Determine the (x, y) coordinate at the center of the cell enclosing the given text.  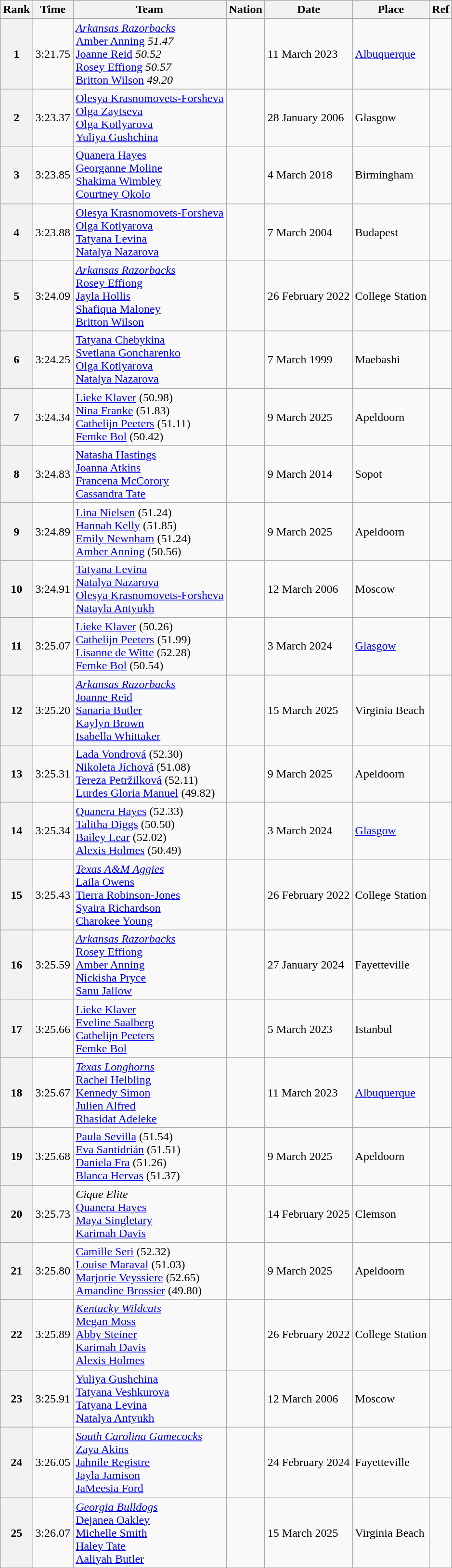
Lieke Klaver (50.98)Nina Franke (51.83)Cathelijn Peeters (51.11)Femke Bol (50.42) (150, 417)
20 (16, 1213)
14 February 2025 (309, 1213)
3:21.75 (53, 54)
Quanera HayesGeorganne MolineShakima WimbleyCourtney Okolo (150, 175)
3:25.73 (53, 1213)
Tatyana LevinaNatalya NazarovaOlesya Krasnomovets-ForshevaNatayla Antyukh (150, 589)
3:24.89 (53, 531)
Olesya Krasnomovets-ForshevaOlga ZaytsevaOlga KotlyarovaYuliya Gushchina (150, 117)
23 (16, 1398)
Team (150, 10)
3:25.89 (53, 1335)
Lina Nielsen (51.24)Hannah Kelly (51.85)Emily Newnham (51.24)Amber Anning (50.56) (150, 531)
Cique EliteQuanera HayesMaya SingletaryKarimah Davis (150, 1213)
Arkansas RazorbacksRosey EffiongJayla HollisShafiqua MaloneyBritton Wilson (150, 296)
Texas LonghornsRachel HelblingKennedy SimonJulien AlfredRhasidat Adeleke (150, 1093)
3:25.07 (53, 646)
Time (53, 10)
Olesya Krasnomovets-ForshevaOlga KotlyarovaTatyana LevinaNatalya Nazarova (150, 232)
3:26.07 (53, 1532)
Place (391, 10)
3:23.37 (53, 117)
9 March 2014 (309, 474)
Istanbul (391, 1029)
7 March 2004 (309, 232)
3:26.05 (53, 1462)
South Carolina GamecocksZaya AkinsJahnile RegistreJayla JamisonJaMeesia Ford (150, 1462)
Ref (441, 10)
Yuliya GushchinaTatyana VeshkurovaTatyana LevinaNatalya Antyukh (150, 1398)
3:25.67 (53, 1093)
Kentucky WildcatsMegan MossAbby SteinerKarimah DavisAlexis Holmes (150, 1335)
3:23.85 (53, 175)
3:25.31 (53, 774)
3:25.80 (53, 1271)
Arkansas RazorbacksJoanne ReidSanaria ButlerKaylyn BrownIsabella Whittaker (150, 710)
12 (16, 710)
7 March 1999 (309, 360)
3:24.83 (53, 474)
3:24.09 (53, 296)
3:25.68 (53, 1157)
4 March 2018 (309, 175)
22 (16, 1335)
16 (16, 965)
7 (16, 417)
Paula Sevilla (51.54)Eva Santidrián (51.51)Daniela Fra (51.26)Blanca Hervas (51.37) (150, 1157)
3:24.25 (53, 360)
Sopot (391, 474)
Arkansas RazorbacksRosey EffiongAmber AnningNickisha PryceSanu Jallow (150, 965)
6 (16, 360)
Lieke Klaver (50.26)Cathelijn Peeters (51.99)Lisanne de Witte (52.28)Femke Bol (50.54) (150, 646)
17 (16, 1029)
1 (16, 54)
3:23.88 (53, 232)
3:25.43 (53, 895)
24 February 2024 (309, 1462)
28 January 2006 (309, 117)
Natasha HastingsJoanna AtkinsFrancena McCororyCassandra Tate (150, 474)
21 (16, 1271)
Texas A&M AggiesLaila OwensTierra Robinson-JonesSyaira RichardsonCharokee Young (150, 895)
19 (16, 1157)
2 (16, 117)
3:25.20 (53, 710)
25 (16, 1532)
27 January 2024 (309, 965)
3:24.91 (53, 589)
24 (16, 1462)
9 (16, 531)
5 (16, 296)
8 (16, 474)
Date (309, 10)
Rank (16, 10)
Camille Seri (52.32)Louise Maraval (51.03)Marjorie Veyssiere (52.65)Amandine Brossier (49.80) (150, 1271)
Quanera Hayes (52.33)Talitha Diggs (50.50)Bailey Lear (52.02)Alexis Holmes (50.49) (150, 831)
Nation (245, 10)
Birmingham (391, 175)
Lieke KlaverEveline SaalbergCathelijn PeetersFemke Bol (150, 1029)
13 (16, 774)
3:25.91 (53, 1398)
10 (16, 589)
Maebashi (391, 360)
Lada Vondrová (52.30)Nikoleta Jíchová (51.08)Tereza Petržilková (52.11)Lurdes Gloria Manuel (49.82) (150, 774)
Arkansas RazorbacksAmber Anning 51.47Joanne Reid 50.52Rosey Effiong 50.57Britton Wilson 49.20 (150, 54)
Clemson (391, 1213)
3 (16, 175)
15 (16, 895)
5 March 2023 (309, 1029)
3:25.66 (53, 1029)
3:24.34 (53, 417)
11 (16, 646)
4 (16, 232)
Georgia BulldogsDejanea OakleyMichelle SmithHaley TateAaliyah Butler (150, 1532)
18 (16, 1093)
3:25.59 (53, 965)
3:25.34 (53, 831)
14 (16, 831)
Tatyana ChebykinaSvetlana GoncharenkoOlga KotlyarovaNatalya Nazarova (150, 360)
Budapest (391, 232)
